Output the [x, y] coordinate of the center of the cell containing the given text.  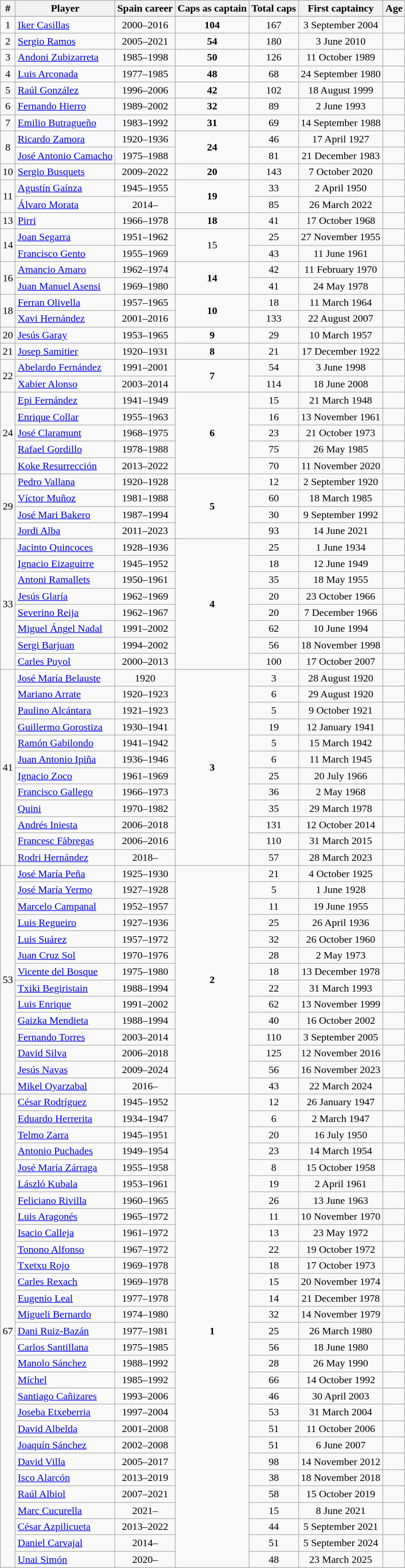
Juan Cruz Sol [65, 955]
Emilio Butragueño [65, 123]
1997–2004 [145, 1412]
1927–1936 [145, 923]
José Mari Bakero [65, 515]
15 October 2019 [341, 1494]
Carles Rexach [65, 1282]
Severino Reija [65, 612]
2000–2013 [145, 661]
1945–1955 [145, 188]
12 November 2016 [341, 1053]
70 [273, 465]
4 October 1925 [341, 874]
Jesús Glaría [65, 596]
César Rodríguez [65, 1102]
17 October 1973 [341, 1266]
László Kubala [65, 1184]
Luis Suárez [65, 939]
93 [273, 531]
1955–1958 [145, 1167]
1936–1946 [145, 760]
1985–1998 [145, 57]
1983–1992 [145, 123]
23 May 1972 [341, 1233]
Ignacio Eizaguirre [65, 564]
12 January 1941 [341, 727]
Agustín Gaínza [65, 188]
1991–2001 [145, 368]
Mariano Arrate [65, 694]
14 September 1988 [341, 123]
28 August 1920 [341, 678]
180 [273, 41]
9 October 1921 [341, 710]
Unai Simón [65, 1559]
21 December 1983 [341, 155]
26 October 1960 [341, 939]
Telmo Zarra [65, 1135]
Andrés Iniesta [65, 825]
Juan Antonio Ipiña [65, 760]
1988–1992 [145, 1363]
Fernando Hierro [65, 106]
26 March 2022 [341, 205]
1949–1954 [145, 1151]
1969–1980 [145, 286]
24 May 1978 [341, 286]
Paulino Alcántara [65, 710]
1989–2002 [145, 106]
José Claramunt [65, 433]
2013–2019 [145, 1478]
29 March 1978 [341, 808]
2007–2021 [145, 1494]
Jesús Navas [65, 1070]
2 May 1968 [341, 792]
Álvaro Morata [65, 205]
1957–1965 [145, 302]
114 [273, 384]
David Silva [65, 1053]
Amancio Amaro [65, 270]
Spain career [145, 9]
Koke Resurrección [65, 465]
Gaizka Mendieta [65, 1021]
31 March 1993 [341, 988]
1961–1969 [145, 776]
2020– [145, 1559]
40 [273, 1021]
26 January 1947 [341, 1102]
1987–1994 [145, 515]
Ramón Gabilondo [65, 743]
16 November 2023 [341, 1070]
11 June 1961 [341, 253]
12 October 2014 [341, 825]
60 [273, 498]
1957–1972 [145, 939]
11 October 2006 [341, 1429]
5 September 2021 [341, 1527]
1974–1980 [145, 1315]
9 [212, 335]
2 April 1961 [341, 1184]
98 [273, 1461]
Francisco Gento [65, 253]
143 [273, 172]
Total caps [273, 9]
1970–1982 [145, 808]
Raúl González [65, 90]
1928–1936 [145, 547]
68 [273, 74]
Feliciano Rivilla [65, 1200]
3 September 2005 [341, 1037]
23 October 1966 [341, 596]
Antonio Puchades [65, 1151]
1966–1978 [145, 221]
1925–1930 [145, 874]
75 [273, 449]
Jordi Alba [65, 531]
1975–1980 [145, 971]
2002–2008 [145, 1445]
102 [273, 90]
Rafael Gordillo [65, 449]
85 [273, 205]
30 [273, 515]
Marc Cucurella [65, 1510]
1 June 1928 [341, 890]
1955–1969 [145, 253]
13 November 1999 [341, 1004]
Josep Samitier [65, 351]
Fernando Torres [65, 1037]
7 October 2020 [341, 172]
Vicente del Bosque [65, 971]
Andoni Zubizarreta [65, 57]
1 June 1934 [341, 547]
Age [394, 9]
2021– [145, 1510]
24 September 1980 [341, 74]
Abelardo Fernández [65, 368]
Jesús Garay [65, 335]
Sergio Busquets [65, 172]
Santiago Cañizares [65, 1396]
29 August 1920 [341, 694]
1993–2006 [145, 1396]
Player [65, 9]
2006–2016 [145, 841]
17 December 1922 [341, 351]
Sergio Ramos [65, 41]
1975–1985 [145, 1347]
18 November 1998 [341, 645]
1920–1923 [145, 694]
23 March 2025 [341, 1559]
1955–1963 [145, 416]
2000–2016 [145, 25]
131 [273, 825]
Enrique Collar [65, 416]
2009–2024 [145, 1070]
César Azpilicueta [65, 1527]
Sergi Barjuan [65, 645]
Víctor Muñoz [65, 498]
10 November 1970 [341, 1216]
# [8, 9]
2 May 1973 [341, 955]
Joan Segarra [65, 237]
18 June 1980 [341, 1347]
18 June 2008 [341, 384]
1975–1988 [145, 155]
Dani Ruiz-Bazán [65, 1331]
Antoni Ramallets [65, 580]
9 September 1992 [341, 515]
2 June 1993 [341, 106]
17 October 1968 [341, 221]
1970–1976 [145, 955]
13 June 1963 [341, 1200]
1927–1928 [145, 890]
Mikel Oyarzabal [65, 1086]
14 November 2012 [341, 1461]
1962–1967 [145, 612]
81 [273, 155]
1950–1961 [145, 580]
Isco Alarcón [65, 1478]
1967–1972 [145, 1249]
11 March 1964 [341, 302]
21 March 1948 [341, 400]
18 November 2018 [341, 1478]
14 June 2021 [341, 531]
1930–1941 [145, 727]
38 [273, 1478]
31 March 2015 [341, 841]
31 March 2004 [341, 1412]
Juan Manuel Asensi [65, 286]
21 December 1978 [341, 1298]
Txetxu Rojo [65, 1266]
22 August 2007 [341, 319]
2 September 1920 [341, 482]
1921–1923 [145, 710]
18 March 1985 [341, 498]
David Albelda [65, 1429]
5 September 2024 [341, 1543]
1966–1973 [145, 792]
Luis Arconada [65, 74]
15 October 1958 [341, 1167]
Pedro Vallana [65, 482]
Marcelo Campanal [65, 906]
30 April 2003 [341, 1396]
11 February 1970 [341, 270]
Francisco Gallego [65, 792]
125 [273, 1053]
2001–2008 [145, 1429]
1945–1951 [145, 1135]
104 [212, 25]
Ferran Olivella [65, 302]
16 July 1950 [341, 1135]
18 August 1999 [341, 90]
14 March 1954 [341, 1151]
2011–2023 [145, 531]
11 November 2020 [341, 465]
Jacinto Quincoces [65, 547]
1920 [145, 678]
Eduardo Herrerita [65, 1119]
19 June 1955 [341, 906]
36 [273, 792]
1920–1928 [145, 482]
26 [273, 1200]
1962–1974 [145, 270]
3 June 1998 [341, 368]
7 December 1966 [341, 612]
Raúl Albiol [65, 1494]
1978–1988 [145, 449]
Joseba Etxeberria [65, 1412]
69 [273, 123]
1977–1985 [145, 74]
3 September 2004 [341, 25]
20 July 1966 [341, 776]
Eugenio Leal [65, 1298]
2 March 1947 [341, 1119]
11 March 1945 [341, 760]
22 March 2024 [341, 1086]
18 May 1955 [341, 580]
28 March 2023 [341, 857]
1941–1949 [145, 400]
2018– [145, 857]
8 June 2021 [341, 1510]
Joaquín Sánchez [65, 1445]
10 June 1994 [341, 629]
Ricardo Zamora [65, 139]
Miguel Ángel Nadal [65, 629]
1920–1936 [145, 139]
Carlos Santillana [65, 1347]
1996–2006 [145, 90]
167 [273, 25]
26 May 1985 [341, 449]
2005–2021 [145, 41]
2001–2016 [145, 319]
1953–1961 [145, 1184]
44 [273, 1527]
17 October 2007 [341, 661]
19 October 1972 [341, 1249]
13 December 1978 [341, 971]
Tonono Alfonso [65, 1249]
Iker Casillas [65, 25]
57 [273, 857]
Luis Regueiro [65, 923]
Pirri [65, 221]
1968–1975 [145, 433]
1977–1981 [145, 1331]
1961–1972 [145, 1233]
11 October 1989 [341, 57]
Quini [65, 808]
1941–1942 [145, 743]
50 [212, 57]
2016– [145, 1086]
27 November 1955 [341, 237]
10 March 1957 [341, 335]
16 October 2002 [341, 1021]
89 [273, 106]
Migueli Bernardo [65, 1315]
Epi Fernández [65, 400]
Isacio Calleja [65, 1233]
1994–2002 [145, 645]
13 November 1961 [341, 416]
1965–1972 [145, 1216]
Caps as captain [212, 9]
Guillermo Gorostiza [65, 727]
José Antonio Camacho [65, 155]
Xavi Hernández [65, 319]
17 April 1927 [341, 139]
1952–1957 [145, 906]
Luis Enrique [65, 1004]
66 [273, 1380]
26 March 1980 [341, 1331]
14 October 1992 [341, 1380]
1920–1931 [145, 351]
2005–2017 [145, 1461]
Txiki Begiristain [65, 988]
1962–1969 [145, 596]
3 June 2010 [341, 41]
1977–1978 [145, 1298]
José María Belauste [65, 678]
1953–1965 [145, 335]
Xabier Alonso [65, 384]
Luis Aragonés [65, 1216]
David Villa [65, 1461]
José María Zárraga [65, 1167]
1951–1962 [145, 237]
26 April 1936 [341, 923]
Carles Puyol [65, 661]
26 May 1990 [341, 1363]
José María Peña [65, 874]
Daniel Carvajal [65, 1543]
First captaincy [341, 9]
133 [273, 319]
14 November 1979 [341, 1315]
1981–1988 [145, 498]
21 October 1973 [341, 433]
15 March 1942 [341, 743]
Manolo Sánchez [65, 1363]
58 [273, 1494]
Míchel [65, 1380]
1985–1992 [145, 1380]
1934–1947 [145, 1119]
6 June 2007 [341, 1445]
12 June 1949 [341, 564]
67 [8, 1331]
1960–1965 [145, 1200]
20 November 1974 [341, 1282]
Ignacio Zoco [65, 776]
José María Yermo [65, 890]
100 [273, 661]
Rodri Hernández [65, 857]
2009–2022 [145, 172]
Francesc Fàbregas [65, 841]
2 April 1950 [341, 188]
126 [273, 57]
31 [212, 123]
